Return [X, Y] of the center of cell containing provided text 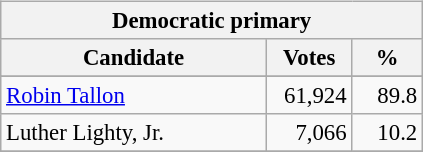
Candidate [134, 58]
Robin Tallon [134, 96]
89.8 [388, 96]
10.2 [388, 133]
Democratic primary [212, 21]
7,066 [309, 133]
61,924 [309, 96]
Votes [309, 58]
% [388, 58]
Luther Lighty, Jr. [134, 133]
